Search for the cell housing the specified text and yield its (x, y) center coordinate. 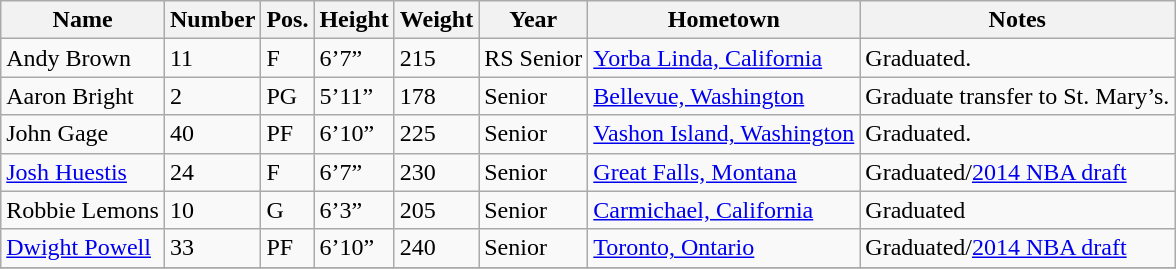
225 (436, 134)
240 (436, 248)
Josh Huestis (83, 172)
Name (83, 20)
10 (212, 210)
205 (436, 210)
Dwight Powell (83, 248)
Yorba Linda, California (724, 58)
33 (212, 248)
40 (212, 134)
24 (212, 172)
Bellevue, Washington (724, 96)
Andy Brown (83, 58)
6’3” (354, 210)
PG (288, 96)
John Gage (83, 134)
Graduated (1018, 210)
Number (212, 20)
Weight (436, 20)
Year (534, 20)
Toronto, Ontario (724, 248)
5’11” (354, 96)
2 (212, 96)
Graduate transfer to St. Mary’s. (1018, 96)
11 (212, 58)
G (288, 210)
Hometown (724, 20)
Great Falls, Montana (724, 172)
RS Senior (534, 58)
178 (436, 96)
Notes (1018, 20)
Aaron Bright (83, 96)
230 (436, 172)
Vashon Island, Washington (724, 134)
215 (436, 58)
Robbie Lemons (83, 210)
Pos. (288, 20)
Height (354, 20)
Carmichael, California (724, 210)
